Locate the cell with the specified text and output its (x, y) center coordinate. 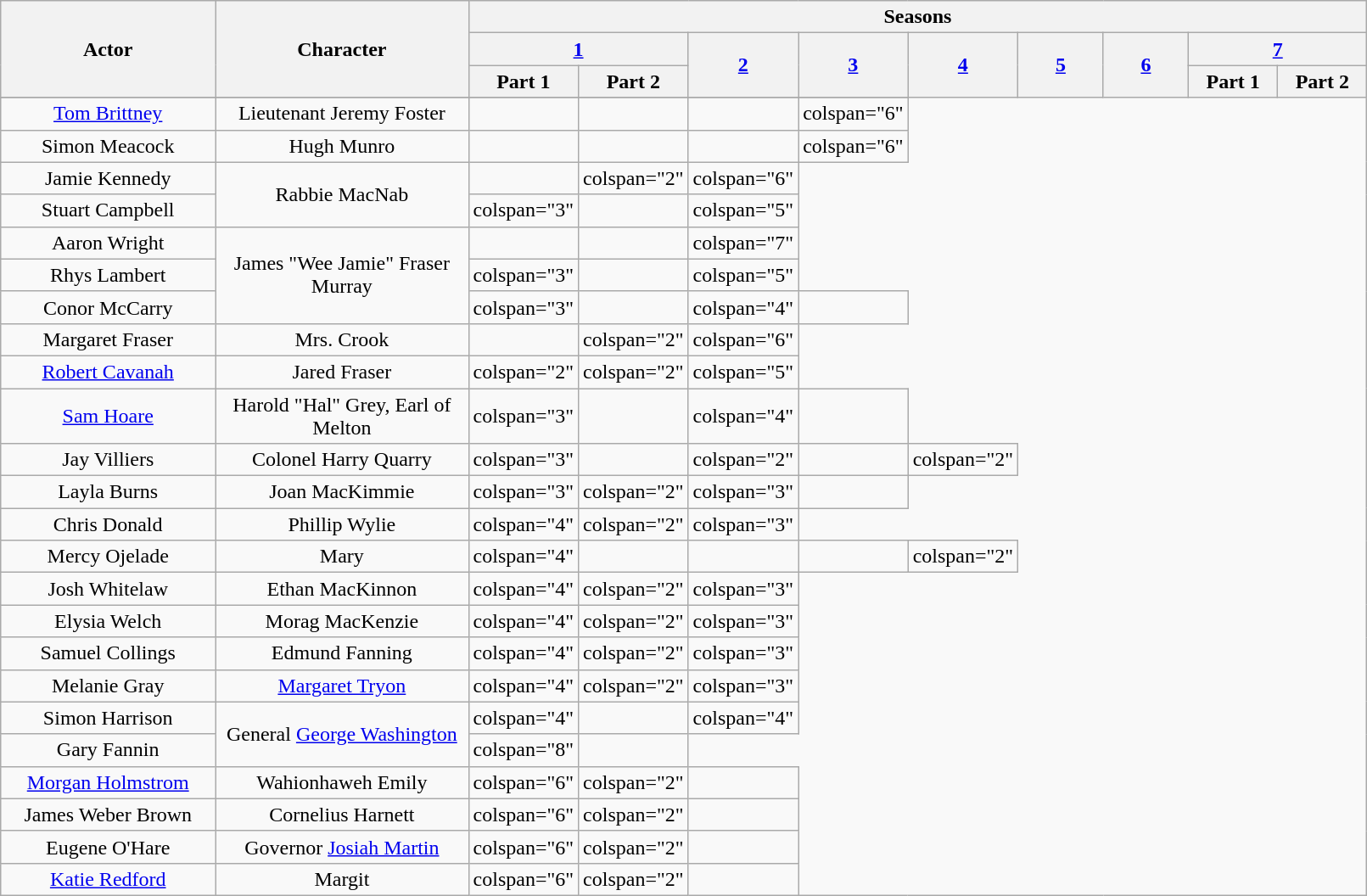
Eugene O'Hare (109, 847)
3 (854, 65)
colspan="7" (743, 243)
Hugh Munro (342, 146)
Jay Villiers (109, 460)
Simon Harrison (109, 718)
Actor (109, 49)
Morag MacKenzie (342, 621)
Josh Whitelaw (109, 589)
Jared Fraser (342, 372)
James "Wee Jamie" Fraser Murray (342, 275)
Joan MacKimmie (342, 492)
7 (1278, 49)
Stuart Campbell (109, 210)
1 (579, 49)
James Weber Brown (109, 815)
Robert Cavanah (109, 372)
Aaron Wright (109, 243)
Elysia Welch (109, 621)
Colonel Harry Quarry (342, 460)
Layla Burns (109, 492)
Samuel Collings (109, 653)
Mrs. Crook (342, 339)
Rhys Lambert (109, 275)
Jamie Kennedy (109, 178)
5 (1061, 65)
Margaret Tryon (342, 686)
4 (963, 65)
Rabbie MacNab (342, 194)
Morgan Holmstrom (109, 782)
Governor Josiah Martin (342, 847)
Ethan MacKinnon (342, 589)
Simon Meacock (109, 146)
2 (743, 65)
6 (1146, 65)
Mary (342, 557)
Chris Donald (109, 524)
Tom Brittney (109, 114)
Seasons (918, 17)
Sam Hoare (109, 416)
Phillip Wylie (342, 524)
Edmund Fanning (342, 653)
Gary Fannin (109, 750)
Wahionhaweh Emily (342, 782)
colspan="8" (524, 750)
Mercy Ojelade (109, 557)
Margaret Fraser (109, 339)
Margit (342, 879)
Cornelius Harnett (342, 815)
Harold "Hal" Grey, Earl of Melton (342, 416)
Character (342, 49)
Lieutenant Jeremy Foster (342, 114)
Melanie Gray (109, 686)
Katie Redford (109, 879)
General George Washington (342, 734)
Conor McCarry (109, 307)
